Search for the cell housing the specified text and yield its [X, Y] center coordinate. 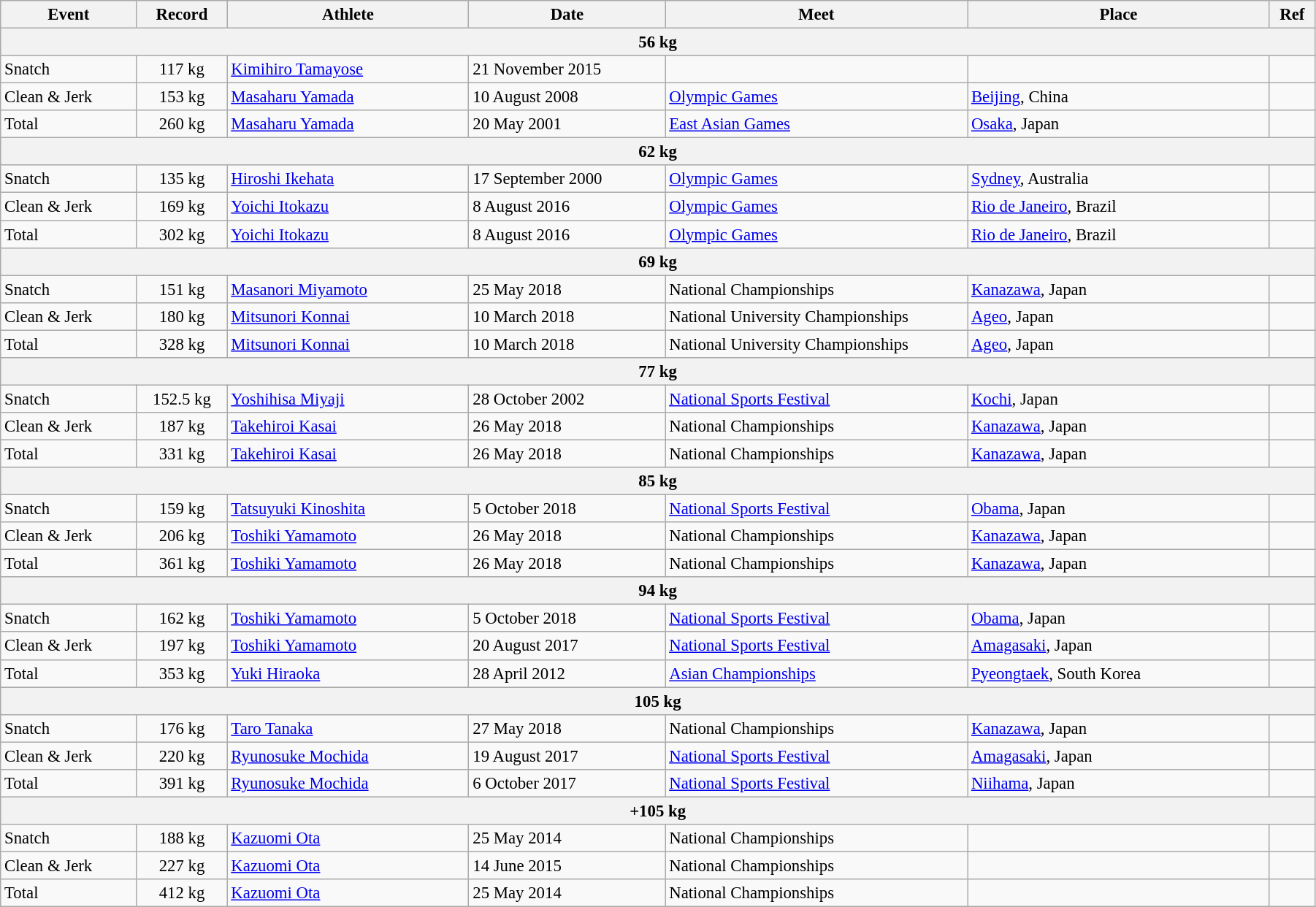
169 kg [182, 207]
56 kg [658, 42]
Kochi, Japan [1119, 399]
220 kg [182, 756]
331 kg [182, 453]
188 kg [182, 838]
Niihama, Japan [1119, 784]
Yuki Hiraoka [348, 673]
20 May 2001 [567, 124]
197 kg [182, 646]
Record [182, 15]
176 kg [182, 728]
Event [69, 15]
77 kg [658, 372]
Athlete [348, 15]
85 kg [658, 481]
328 kg [182, 344]
187 kg [182, 426]
180 kg [182, 316]
East Asian Games [816, 124]
Date [567, 15]
151 kg [182, 289]
Sydney, Australia [1119, 179]
361 kg [182, 564]
Taro Tanaka [348, 728]
391 kg [182, 784]
+105 kg [658, 811]
162 kg [182, 619]
Ref [1292, 15]
302 kg [182, 234]
105 kg [658, 701]
135 kg [182, 179]
Kimihiro Tamayose [348, 69]
28 October 2002 [567, 399]
Yoshihisa Miyaji [348, 399]
19 August 2017 [567, 756]
412 kg [182, 893]
6 October 2017 [567, 784]
27 May 2018 [567, 728]
21 November 2015 [567, 69]
159 kg [182, 509]
Pyeongtaek, South Korea [1119, 673]
153 kg [182, 97]
227 kg [182, 865]
353 kg [182, 673]
Meet [816, 15]
62 kg [658, 152]
25 May 2018 [567, 289]
Place [1119, 15]
10 August 2008 [567, 97]
260 kg [182, 124]
20 August 2017 [567, 646]
206 kg [182, 536]
28 April 2012 [567, 673]
117 kg [182, 69]
Masanori Miyamoto [348, 289]
Hiroshi Ikehata [348, 179]
94 kg [658, 591]
Asian Championships [816, 673]
Beijing, China [1119, 97]
Osaka, Japan [1119, 124]
14 June 2015 [567, 865]
152.5 kg [182, 399]
17 September 2000 [567, 179]
69 kg [658, 261]
Tatsuyuki Kinoshita [348, 509]
